Find where the given text appears and provide that cell's center as [X, Y] coordinate. 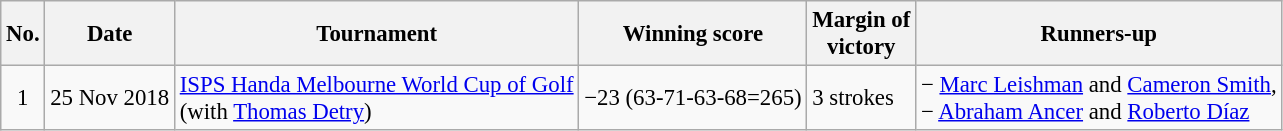
No. [23, 34]
Runners-up [1099, 34]
− Marc Leishman and Cameron Smith, − Abraham Ancer and Roberto Díaz [1099, 98]
Margin ofvictory [862, 34]
ISPS Handa Melbourne World Cup of Golf(with Thomas Detry) [376, 98]
Winning score [693, 34]
−23 (63-71-63-68=265) [693, 98]
25 Nov 2018 [110, 98]
Tournament [376, 34]
3 strokes [862, 98]
1 [23, 98]
Date [110, 34]
